Pinpoint the cell where the given text exists, returning its [x, y] midpoint coordinate. 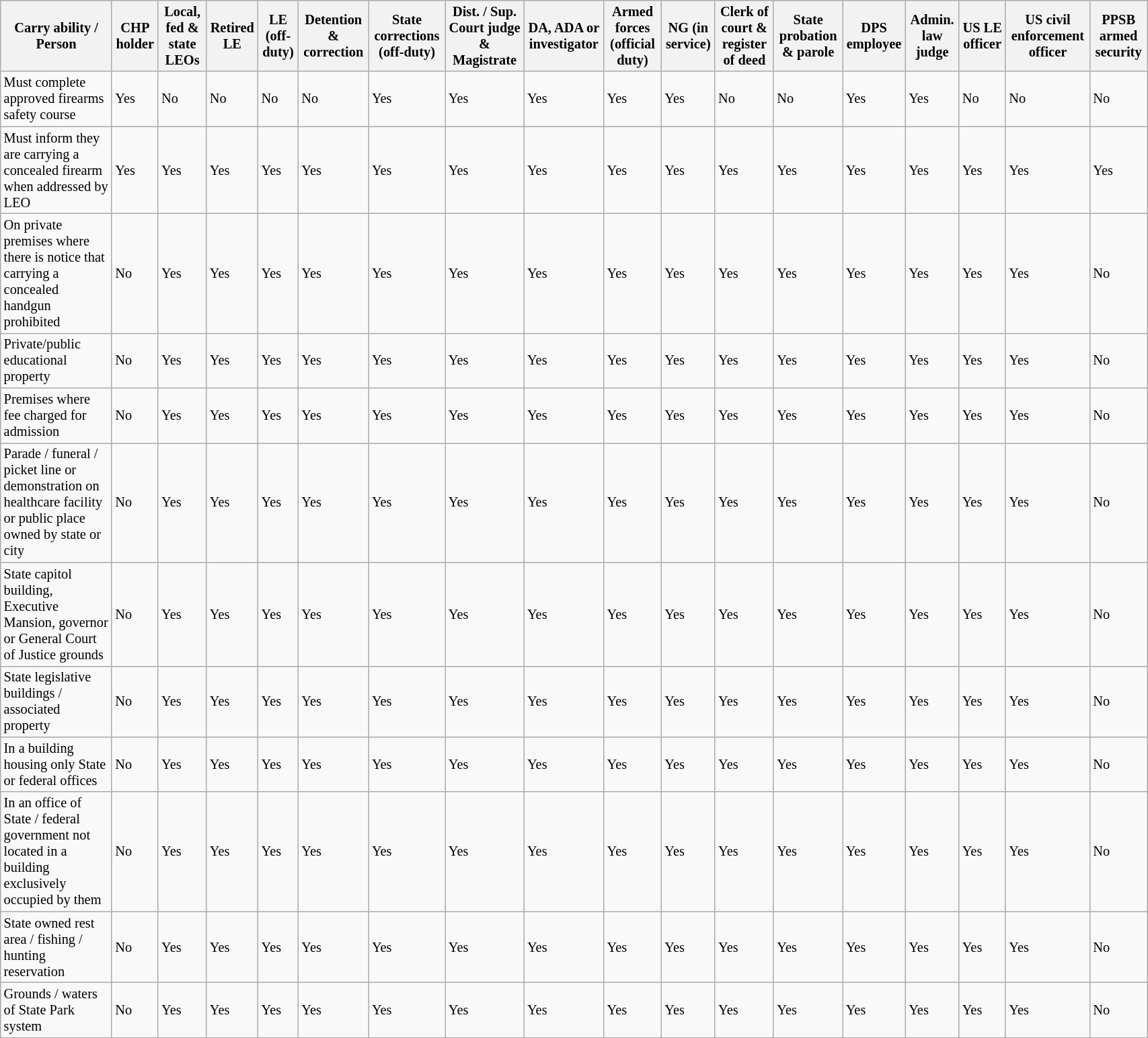
Detention & correction [334, 36]
Armed forces (official duty) [633, 36]
DPS employee [874, 36]
Local, fed & state LEOs [182, 36]
On private premises where there is notice that carrying a concealed handgun prohibited [56, 273]
In an office of State / federal government not located in a building exclusively occupied by them [56, 852]
DA, ADA or investigator [564, 36]
Grounds / waters of State Park system [56, 1010]
NG (in service) [688, 36]
State legislative buildings / associated property [56, 702]
In a building housing only State or federal offices [56, 764]
Dist. / Sup. Court judge & Magistrate [484, 36]
PPSB armed security [1119, 36]
US civil enforcement officer [1048, 36]
Premises where fee charged for admission [56, 416]
Parade / funeral / picket line or demonstration on healthcare facility or public place owned by state or city [56, 503]
State owned rest area / fishing / hunting reservation [56, 947]
State capitol building, Executive Mansion, governor or General Court of Justice grounds [56, 614]
US LE officer [983, 36]
State probation & parole [808, 36]
Must complete approved firearms safety course [56, 99]
CHP holder [135, 36]
Private/public educational property [56, 361]
Clerk of court & register of deed [744, 36]
Retired LE [233, 36]
LE (off-duty) [278, 36]
Admin. law judge [932, 36]
Carry ability / Person [56, 36]
State corrections (off-duty) [407, 36]
Must inform they are carrying a concealed firearm when addressed by LEO [56, 170]
